Pinpoint the cell where the given text exists, returning its (X, Y) midpoint coordinate. 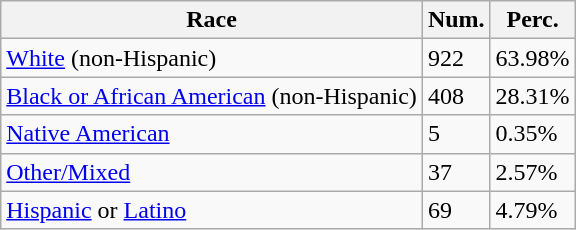
28.31% (532, 96)
37 (456, 172)
63.98% (532, 58)
Native American (212, 134)
0.35% (532, 134)
5 (456, 134)
4.79% (532, 210)
Race (212, 20)
Other/Mixed (212, 172)
Black or African American (non-Hispanic) (212, 96)
408 (456, 96)
Perc. (532, 20)
Num. (456, 20)
922 (456, 58)
White (non-Hispanic) (212, 58)
69 (456, 210)
Hispanic or Latino (212, 210)
2.57% (532, 172)
